Search for the cell housing the specified text and yield its (x, y) center coordinate. 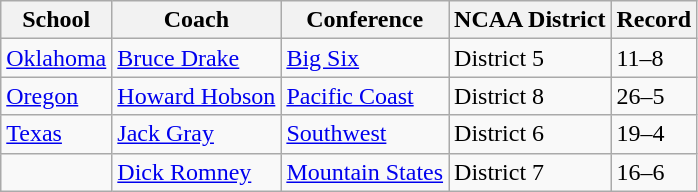
Dick Romney (196, 172)
District 6 (530, 134)
District 7 (530, 172)
School (56, 20)
26–5 (654, 96)
District 5 (530, 58)
19–4 (654, 134)
Howard Hobson (196, 96)
District 8 (530, 96)
Coach (196, 20)
NCAA District (530, 20)
Conference (365, 20)
11–8 (654, 58)
Jack Gray (196, 134)
Pacific Coast (365, 96)
Texas (56, 134)
Bruce Drake (196, 58)
Oklahoma (56, 58)
Oregon (56, 96)
Mountain States (365, 172)
Record (654, 20)
Southwest (365, 134)
16–6 (654, 172)
Big Six (365, 58)
